Determine the [x, y] coordinate at the center of the cell enclosing the given text.  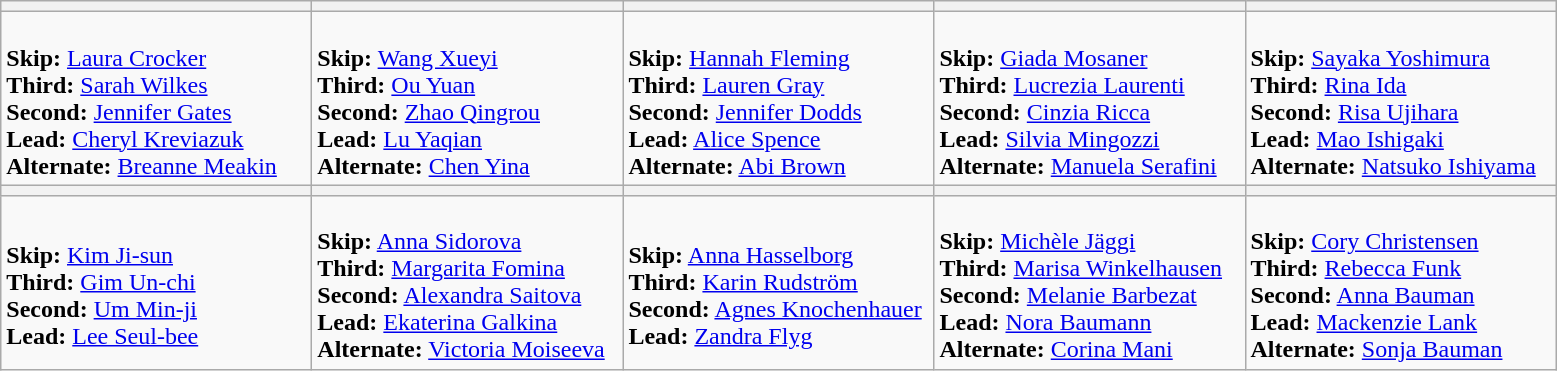
Skip: Anna Hasselborg Third: Karin Rudström Second: Agnes Knochenhauer Lead: Zandra Flyg [778, 282]
Skip: Anna Sidorova Third: Margarita Fomina Second: Alexandra Saitova Lead: Ekaterina Galkina Alternate: Victoria Moiseeva [468, 282]
Skip: Kim Ji-sun Third: Gim Un-chi Second: Um Min-ji Lead: Lee Seul-bee [156, 282]
Skip: Wang Xueyi Third: Ou Yuan Second: Zhao Qingrou Lead: Lu Yaqian Alternate: Chen Yina [468, 98]
Skip: Michèle Jäggi Third: Marisa Winkelhausen Second: Melanie Barbezat Lead: Nora Baumann Alternate: Corina Mani [1090, 282]
Skip: Sayaka Yoshimura Third: Rina Ida Second: Risa Ujihara Lead: Mao Ishigaki Alternate: Natsuko Ishiyama [1400, 98]
Skip: Hannah Fleming Third: Lauren Gray Second: Jennifer Dodds Lead: Alice Spence Alternate: Abi Brown [778, 98]
Skip: Laura Crocker Third: Sarah Wilkes Second: Jennifer Gates Lead: Cheryl Kreviazuk Alternate: Breanne Meakin [156, 98]
Skip: Giada Mosaner Third: Lucrezia Laurenti Second: Cinzia Ricca Lead: Silvia Mingozzi Alternate: Manuela Serafini [1090, 98]
Skip: Cory Christensen Third: Rebecca Funk Second: Anna Bauman Lead: Mackenzie Lank Alternate: Sonja Bauman [1400, 282]
